Output the (X, Y) coordinate of the center of the cell containing the given text.  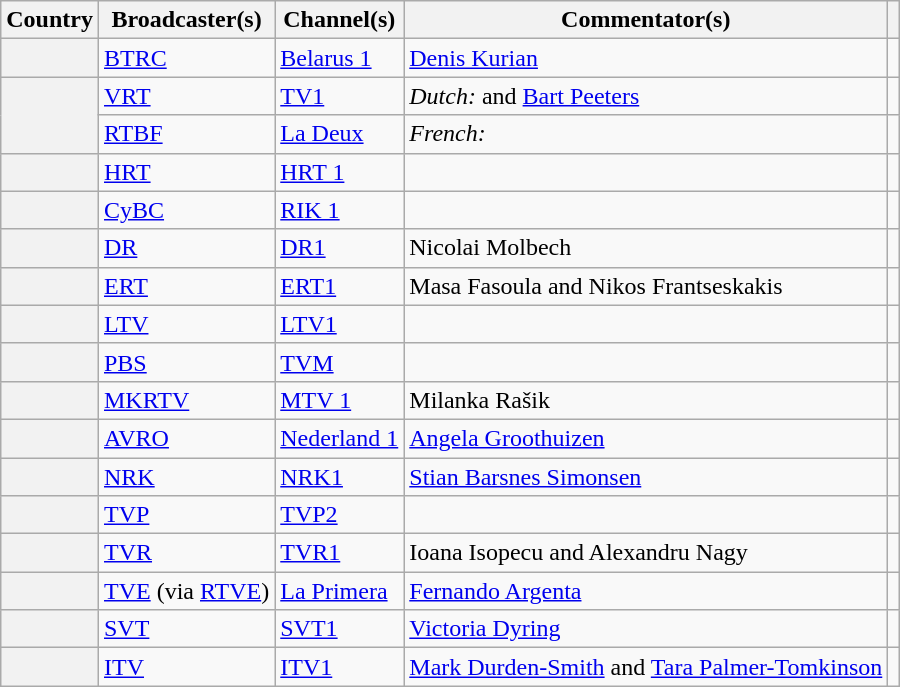
TVE (via RTVE) (186, 591)
TVP2 (340, 515)
Country (50, 20)
La Primera (340, 591)
MKRTV (186, 400)
TVR (186, 553)
LTV (186, 324)
Victoria Dyring (646, 629)
PBS (186, 362)
RIK 1 (340, 210)
MTV 1 (340, 400)
TV1 (340, 96)
Masa Fasoula and Nikos Frantseskakis (646, 286)
AVRO (186, 438)
French: (646, 134)
Denis Kurian (646, 58)
TVM (340, 362)
Angela Groothuizen (646, 438)
SVT (186, 629)
CyBC (186, 210)
ERT1 (340, 286)
ERT (186, 286)
La Deux (340, 134)
Broadcaster(s) (186, 20)
Belarus 1 (340, 58)
NRK (186, 477)
Stian Barsnes Simonsen (646, 477)
HRT 1 (340, 172)
ITV1 (340, 667)
Channel(s) (340, 20)
DR1 (340, 248)
Fernando Argenta (646, 591)
ITV (186, 667)
TVR1 (340, 553)
Milanka Rašik (646, 400)
Dutch: and Bart Peeters (646, 96)
TVP (186, 515)
BTRC (186, 58)
Ioana Isopecu and Alexandru Nagy (646, 553)
Nederland 1 (340, 438)
LTV1 (340, 324)
VRT (186, 96)
HRT (186, 172)
Mark Durden-Smith and Tara Palmer-Tomkinson (646, 667)
SVT1 (340, 629)
Commentator(s) (646, 20)
DR (186, 248)
RTBF (186, 134)
Nicolai Molbech (646, 248)
NRK1 (340, 477)
